Provide the (X, Y) coordinate of the cell's center where the given text is located.  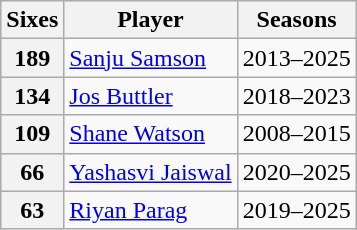
189 (32, 58)
2008–2015 (296, 134)
66 (32, 172)
Jos Buttler (150, 96)
Riyan Parag (150, 210)
2018–2023 (296, 96)
134 (32, 96)
2020–2025 (296, 172)
2019–2025 (296, 210)
63 (32, 210)
Sanju Samson (150, 58)
Seasons (296, 20)
Shane Watson (150, 134)
2013–2025 (296, 58)
Yashasvi Jaiswal (150, 172)
109 (32, 134)
Player (150, 20)
Sixes (32, 20)
